Scan for the cell matching the given text and deliver its [x, y] coordinate at center. 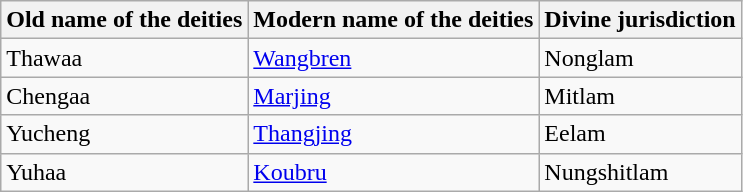
Marjing [394, 96]
Wangbren [394, 58]
Modern name of the deities [394, 20]
Thawaa [124, 58]
Divine jurisdiction [640, 20]
Old name of the deities [124, 20]
Koubru [394, 172]
Chengaa [124, 96]
Yucheng [124, 134]
Yuhaa [124, 172]
Eelam [640, 134]
Thangjing [394, 134]
Mitlam [640, 96]
Nonglam [640, 58]
Nungshitlam [640, 172]
